Determine the [x, y] coordinate at the center of the cell enclosing the given text.  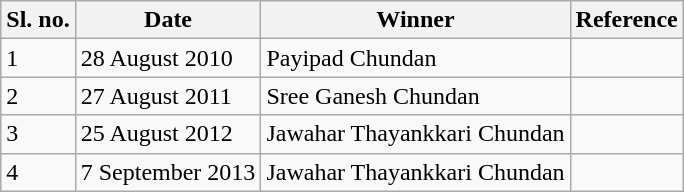
7 September 2013 [168, 172]
3 [38, 134]
2 [38, 96]
27 August 2011 [168, 96]
Date [168, 20]
Winner [416, 20]
Payipad Chundan [416, 58]
28 August 2010 [168, 58]
Reference [626, 20]
4 [38, 172]
Sree Ganesh Chundan [416, 96]
Sl. no. [38, 20]
25 August 2012 [168, 134]
1 [38, 58]
